Find where the given text appears and provide that cell's center as (x, y) coordinate. 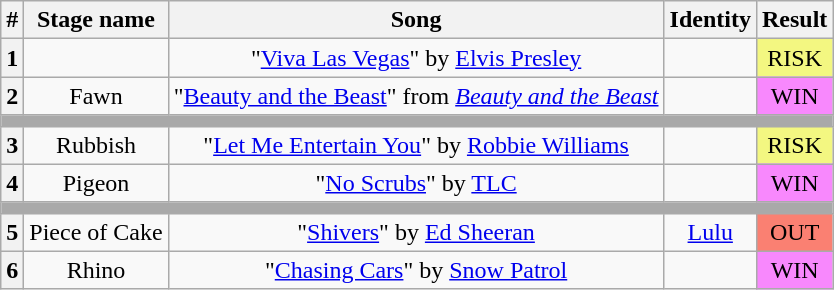
Fawn (96, 96)
Piece of Cake (96, 232)
"Chasing Cars" by Snow Patrol (416, 270)
"Let Me Entertain You" by Robbie Williams (416, 145)
1 (12, 58)
Song (416, 20)
2 (12, 96)
OUT (794, 232)
"Viva Las Vegas" by Elvis Presley (416, 58)
Stage name (96, 20)
# (12, 20)
Rhino (96, 270)
"No Scrubs" by TLC (416, 183)
Lulu (710, 232)
Result (794, 20)
4 (12, 183)
Identity (710, 20)
"Shivers" by Ed Sheeran (416, 232)
3 (12, 145)
Pigeon (96, 183)
5 (12, 232)
"Beauty and the Beast" from Beauty and the Beast (416, 96)
6 (12, 270)
Rubbish (96, 145)
